From the cell containing the given text, extract its center point as [X, Y] coordinate. 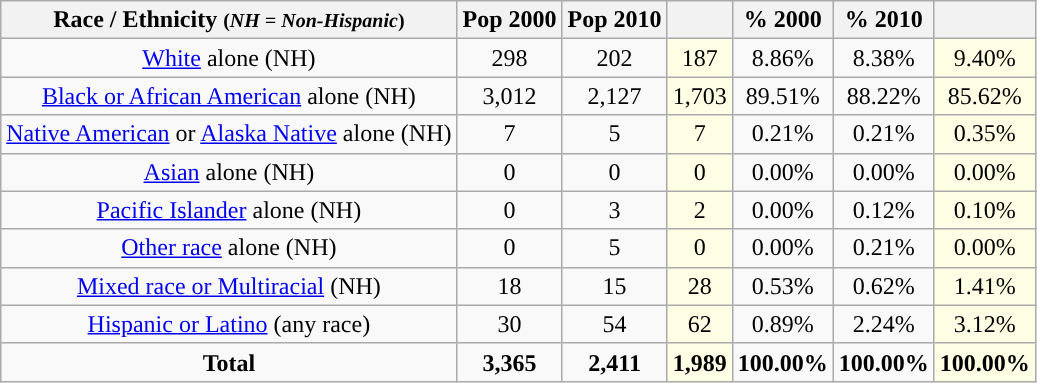
Pop 2000 [510, 20]
8.38% [884, 58]
2,127 [614, 96]
Other race alone (NH) [229, 248]
1,703 [700, 96]
0.53% [782, 286]
White alone (NH) [229, 58]
Mixed race or Multiracial (NH) [229, 286]
54 [614, 324]
0.62% [884, 286]
Hispanic or Latino (any race) [229, 324]
62 [700, 324]
0.89% [782, 324]
9.40% [984, 58]
Asian alone (NH) [229, 172]
85.62% [984, 96]
1.41% [984, 286]
0.12% [884, 210]
187 [700, 58]
30 [510, 324]
3 [614, 210]
89.51% [782, 96]
Native American or Alaska Native alone (NH) [229, 134]
3,012 [510, 96]
88.22% [884, 96]
Pacific Islander alone (NH) [229, 210]
8.86% [782, 58]
% 2010 [884, 20]
Black or African American alone (NH) [229, 96]
28 [700, 286]
1,989 [700, 362]
3.12% [984, 324]
Pop 2010 [614, 20]
2.24% [884, 324]
2 [700, 210]
202 [614, 58]
0.35% [984, 134]
2,411 [614, 362]
15 [614, 286]
3,365 [510, 362]
Race / Ethnicity (NH = Non-Hispanic) [229, 20]
% 2000 [782, 20]
Total [229, 362]
18 [510, 286]
0.10% [984, 210]
298 [510, 58]
